Detect which cell encompasses the target text, then output its (X, Y) center coordinate. 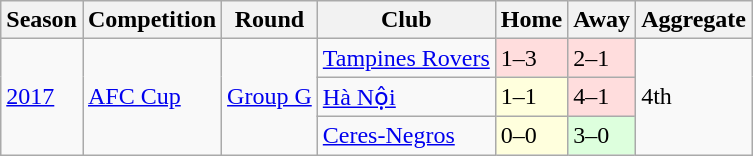
Home (531, 20)
0–0 (531, 135)
Aggregate (694, 20)
Ceres-Negros (406, 135)
4th (694, 97)
Round (270, 20)
Competition (152, 20)
1–3 (531, 58)
Group G (270, 97)
Season (42, 20)
Tampines Rovers (406, 58)
Club (406, 20)
Hà Nội (406, 97)
2017 (42, 97)
AFC Cup (152, 97)
3–0 (602, 135)
2–1 (602, 58)
4–1 (602, 97)
Away (602, 20)
1–1 (531, 97)
